Scan for the cell matching the given text and deliver its (x, y) coordinate at center. 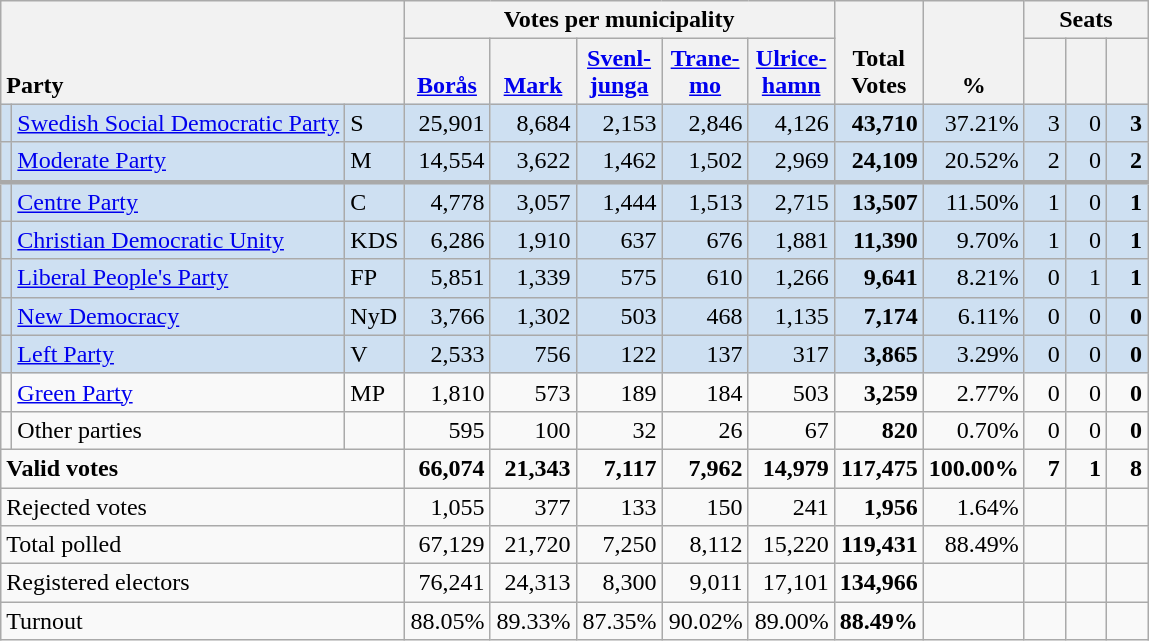
7 (1044, 468)
15,220 (791, 545)
Total Votes (878, 52)
Rejected votes (202, 507)
Left Party (178, 354)
122 (619, 354)
Moderate Party (178, 162)
1,513 (705, 202)
575 (619, 278)
5,851 (447, 278)
90.02% (705, 621)
2,533 (447, 354)
8,300 (619, 583)
Swedish Social Democratic Party (178, 123)
1,881 (791, 240)
1,135 (791, 316)
66,074 (447, 468)
Ulrice- hamn (791, 72)
3,865 (878, 354)
14,554 (447, 162)
Registered electors (202, 583)
M (374, 162)
241 (791, 507)
6,286 (447, 240)
20.52% (974, 162)
25,901 (447, 123)
21,343 (533, 468)
3,057 (533, 202)
1.64% (974, 507)
820 (878, 430)
Christian Democratic Unity (178, 240)
134,966 (878, 583)
MP (374, 392)
Party (202, 52)
14,979 (791, 468)
67,129 (447, 545)
100 (533, 430)
573 (533, 392)
Other parties (178, 430)
3,622 (533, 162)
0.70% (974, 430)
1,266 (791, 278)
2.77% (974, 392)
Turnout (202, 621)
9,641 (878, 278)
117,475 (878, 468)
3.29% (974, 354)
1,502 (705, 162)
Green Party (178, 392)
37.21% (974, 123)
468 (705, 316)
317 (791, 354)
87.35% (619, 621)
9,011 (705, 583)
377 (533, 507)
2,153 (619, 123)
1,444 (619, 202)
1,810 (447, 392)
3,766 (447, 316)
4,126 (791, 123)
C (374, 202)
24,313 (533, 583)
Centre Party (178, 202)
Mark (533, 72)
1,956 (878, 507)
Trane- mo (705, 72)
7,962 (705, 468)
1,055 (447, 507)
137 (705, 354)
% (974, 52)
13,507 (878, 202)
150 (705, 507)
637 (619, 240)
610 (705, 278)
756 (533, 354)
7,117 (619, 468)
New Democracy (178, 316)
Votes per municipality (619, 20)
6.11% (974, 316)
24,109 (878, 162)
Valid votes (202, 468)
Borås (447, 72)
4,778 (447, 202)
1,302 (533, 316)
11.50% (974, 202)
7,250 (619, 545)
89.00% (791, 621)
7,174 (878, 316)
17,101 (791, 583)
26 (705, 430)
V (374, 354)
3,259 (878, 392)
43,710 (878, 123)
67 (791, 430)
NyD (374, 316)
88.05% (447, 621)
595 (447, 430)
1,339 (533, 278)
89.33% (533, 621)
189 (619, 392)
21,720 (533, 545)
11,390 (878, 240)
S (374, 123)
Total polled (202, 545)
8 (1126, 468)
FP (374, 278)
119,431 (878, 545)
2,846 (705, 123)
8,684 (533, 123)
2,969 (791, 162)
676 (705, 240)
1,462 (619, 162)
Svenl- junga (619, 72)
8,112 (705, 545)
Liberal People's Party (178, 278)
100.00% (974, 468)
184 (705, 392)
76,241 (447, 583)
32 (619, 430)
KDS (374, 240)
2,715 (791, 202)
133 (619, 507)
9.70% (974, 240)
Seats (1086, 20)
1,910 (533, 240)
8.21% (974, 278)
